Search for the cell housing the specified text and yield its [X, Y] center coordinate. 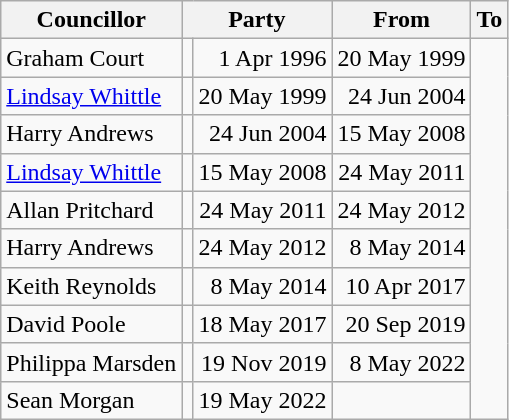
Keith Reynolds [92, 286]
Graham Court [92, 58]
10 Apr 2017 [402, 286]
8 May 2022 [402, 362]
To [490, 20]
Sean Morgan [92, 400]
19 May 2022 [262, 400]
1 Apr 1996 [262, 58]
Councillor [92, 20]
Philippa Marsden [92, 362]
19 Nov 2019 [262, 362]
From [402, 20]
18 May 2017 [262, 324]
Party [257, 20]
Allan Pritchard [92, 210]
David Poole [92, 324]
20 Sep 2019 [402, 324]
